Find where the given text appears and provide that cell's center as (x, y) coordinate. 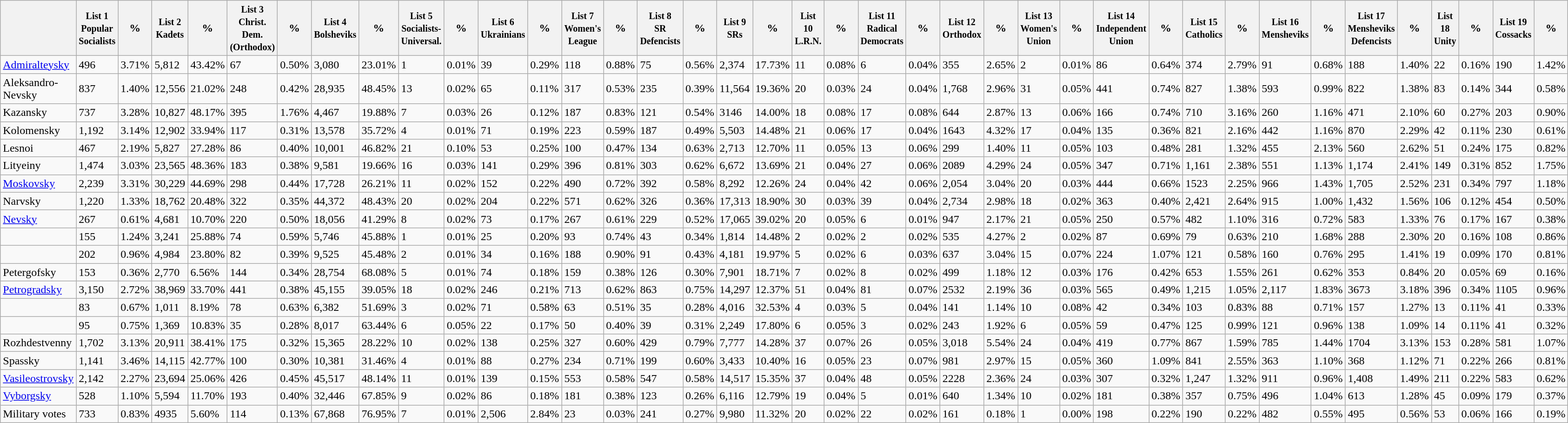
392 (660, 183)
0.66% (1166, 183)
36 (1039, 290)
Admiralteysky (38, 65)
45,517 (335, 378)
867 (1204, 343)
65 (503, 88)
11.32% (773, 414)
48.45% (379, 88)
31.46% (379, 361)
571 (583, 201)
455 (1285, 148)
30 (808, 201)
118 (583, 65)
261 (1285, 272)
1,705 (1371, 183)
0.24% (1476, 148)
327 (583, 343)
4.29% (1001, 166)
368 (1371, 361)
20,911 (170, 343)
48.17% (207, 113)
Kolomensky (38, 130)
10.70% (207, 219)
490 (583, 183)
50 (583, 325)
495 (1371, 414)
0.88% (620, 65)
1,432 (1371, 201)
14.28% (773, 343)
4.27% (1001, 236)
2,117 (1285, 290)
10.83% (207, 325)
0.68% (1328, 65)
0.33% (1551, 308)
139 (503, 378)
60 (1445, 113)
10,381 (335, 361)
17.80% (773, 325)
911 (1285, 378)
List 8SRDefencists (660, 28)
5,827 (170, 148)
4,984 (170, 254)
75 (660, 65)
18.90% (773, 201)
863 (660, 290)
0.00% (1077, 414)
48.36% (207, 166)
45,155 (335, 290)
785 (1285, 343)
8,292 (735, 183)
1.92% (1001, 325)
288 (1371, 236)
2.55% (1242, 361)
0.55% (1328, 414)
1.56% (1415, 201)
78 (252, 308)
43 (660, 236)
3.03% (135, 166)
161 (962, 414)
10,001 (335, 148)
157 (1371, 308)
1,141 (97, 361)
48.14% (379, 378)
10.40% (773, 361)
Petergofsky (38, 272)
0.45% (295, 378)
106 (1445, 201)
1,768 (962, 88)
0.51% (620, 308)
List 19Cossacks (1513, 28)
1.75% (1551, 166)
1.44% (1328, 343)
797 (1513, 183)
1.04% (1328, 396)
5.60% (207, 414)
List 12Orthodox (962, 28)
32.53% (773, 308)
0.54% (700, 113)
3.16% (1242, 113)
426 (252, 378)
14,115 (170, 361)
30,229 (170, 183)
0.52% (700, 219)
4935 (170, 414)
5,594 (170, 396)
117 (252, 130)
0.10% (461, 148)
241 (660, 414)
2,713 (735, 148)
429 (660, 343)
3.14% (135, 130)
3,241 (170, 236)
0.69% (1166, 236)
126 (660, 272)
0.15% (545, 378)
48.43% (379, 201)
176 (1122, 272)
2,421 (1204, 201)
454 (1513, 201)
135 (1122, 130)
1,174 (1371, 166)
307 (1122, 378)
4,467 (335, 113)
List 2Kadets (170, 28)
List 10L.R.N. (808, 28)
39.05% (379, 290)
0.44% (295, 183)
235 (660, 88)
326 (660, 201)
45 (1445, 396)
198 (1122, 414)
3.31% (135, 183)
45.48% (379, 254)
76 (1445, 219)
7,901 (735, 272)
1,369 (170, 325)
14.00% (773, 113)
281 (1204, 148)
0.20% (545, 236)
4.32% (1001, 130)
14 (1445, 325)
317 (583, 88)
322 (252, 201)
87 (1122, 236)
0.53% (620, 88)
360 (1122, 361)
1704 (1371, 343)
2.98% (1001, 201)
67 (252, 65)
28.22% (379, 343)
25.88% (207, 236)
List 17MensheviksDefencists (1371, 28)
553 (583, 378)
2,374 (735, 65)
73 (503, 219)
2.84% (545, 414)
852 (1513, 166)
0.48% (1166, 148)
374 (1204, 65)
5,503 (735, 130)
1,220 (97, 201)
31 (1039, 88)
14,297 (735, 290)
125 (1204, 325)
1.76% (295, 113)
1,814 (735, 236)
67.85% (379, 396)
2,506 (503, 414)
3673 (1371, 290)
Narvsky (38, 201)
Vyborgsky (38, 396)
38,969 (170, 290)
528 (97, 396)
2228 (962, 378)
1643 (962, 130)
2.17% (1001, 219)
535 (962, 236)
1.42% (1551, 65)
170 (1513, 254)
13.69% (773, 166)
822 (1371, 88)
2.52% (1415, 183)
1,192 (97, 130)
Rozhdestvenny (38, 343)
2,249 (735, 325)
355 (962, 65)
39.02% (773, 219)
357 (1204, 396)
27.28% (207, 148)
203 (1513, 113)
499 (962, 272)
69 (1513, 272)
1,161 (1204, 166)
33.94% (207, 130)
27 (882, 166)
2,770 (170, 272)
613 (1371, 396)
21.02% (207, 88)
17,313 (735, 201)
3,433 (735, 361)
44.69% (207, 183)
3.28% (135, 113)
1,702 (97, 343)
160 (1285, 254)
List 9SRs (735, 28)
560 (1371, 148)
7,777 (735, 343)
644 (962, 113)
List 5Socialists-Universal. (421, 28)
1.12% (1415, 361)
229 (660, 219)
0.64% (1166, 65)
108 (1513, 236)
149 (1445, 166)
15,365 (335, 343)
2.30% (1415, 236)
List 3Christ. Dem.(Orthodox) (252, 28)
837 (97, 88)
2.16% (1242, 130)
63 (583, 308)
167 (1513, 219)
8.19% (207, 308)
444 (1122, 183)
2.96% (1001, 88)
23,565 (170, 166)
2.10% (1415, 113)
467 (97, 148)
0.79% (700, 343)
0.76% (1328, 254)
2.36% (1001, 378)
1105 (1513, 290)
551 (1285, 166)
152 (503, 183)
710 (1204, 113)
2.41% (1415, 166)
1.68% (1328, 236)
733 (97, 414)
193 (252, 396)
20.48% (207, 201)
471 (1371, 113)
134 (660, 148)
Petrogradsky (38, 290)
List 11RadicalDemocrats (882, 28)
223 (583, 130)
347 (1122, 166)
1,215 (1204, 290)
2.97% (1001, 361)
14,517 (735, 378)
248 (252, 88)
1.24% (135, 236)
19.66% (379, 166)
51.69% (379, 308)
68.08% (379, 272)
179 (1513, 396)
79 (1204, 236)
144 (252, 272)
12.70% (773, 148)
26.21% (379, 183)
List 4Bolsheviks (335, 28)
1.55% (1242, 272)
33.70% (207, 290)
183 (252, 166)
List 6Ukrainians (503, 28)
2.72% (135, 290)
List 18Unity (1445, 28)
947 (962, 219)
1.43% (1328, 183)
155 (97, 236)
234 (583, 361)
199 (660, 361)
28,754 (335, 272)
981 (962, 361)
18,762 (170, 201)
0.77% (1166, 343)
List 15Catholics (1204, 28)
295 (1371, 254)
2,734 (962, 201)
3.46% (135, 361)
0.82% (1551, 148)
637 (962, 254)
2.13% (1328, 148)
12 (1039, 272)
5,746 (335, 236)
737 (97, 113)
0.86% (1551, 236)
67,868 (335, 414)
230 (1513, 130)
0.43% (700, 254)
0.35% (295, 201)
6,672 (735, 166)
1.05% (1242, 290)
2.25% (1242, 183)
202 (97, 254)
11.70% (207, 396)
1523 (1204, 183)
1,408 (1371, 378)
1.13% (1328, 166)
34 (503, 254)
3.18% (1415, 290)
547 (660, 378)
266 (1513, 361)
344 (1513, 88)
59 (1122, 325)
3,080 (335, 65)
2.27% (135, 378)
38.41% (207, 343)
4,181 (735, 254)
3146 (735, 113)
159 (583, 272)
Spassky (38, 361)
6,382 (335, 308)
32,446 (335, 396)
581 (1513, 343)
19.88% (379, 113)
2,142 (97, 378)
2.87% (1001, 113)
19.36% (773, 88)
0.14% (1476, 88)
28,935 (335, 88)
93 (583, 236)
1.34% (1001, 396)
915 (1285, 201)
Aleksandro-Nevsky (38, 88)
25.06% (207, 378)
2532 (962, 290)
19.97% (773, 254)
List 13Women'sUnion (1039, 28)
9 (421, 396)
0.84% (1415, 272)
2.79% (1242, 65)
35.72% (379, 130)
2.65% (1001, 65)
123 (660, 396)
220 (252, 219)
0.67% (135, 308)
966 (1285, 183)
653 (1204, 272)
17,728 (335, 183)
298 (252, 183)
25 (503, 236)
2,054 (962, 183)
23.01% (379, 65)
2.64% (1242, 201)
1.00% (1328, 201)
3,018 (962, 343)
316 (1285, 219)
827 (1204, 88)
299 (962, 148)
260 (1285, 113)
250 (1122, 219)
565 (1122, 290)
9,581 (335, 166)
1,474 (97, 166)
17.73% (773, 65)
44,372 (335, 201)
95 (97, 325)
353 (1371, 272)
210 (1285, 236)
5.54% (1001, 343)
6,116 (735, 396)
12.26% (773, 183)
1.49% (1415, 378)
Lesnoi (38, 148)
Military votes (38, 414)
114 (252, 414)
List 14IndependentUnion (1122, 28)
2,239 (97, 183)
2089 (962, 166)
2.62% (1415, 148)
243 (962, 325)
Lityeiny (38, 166)
1.14% (1001, 308)
1.27% (1415, 308)
1,011 (170, 308)
3,150 (97, 290)
0.37% (1551, 396)
204 (503, 201)
2.38% (1242, 166)
5,812 (170, 65)
12.79% (773, 396)
4,681 (170, 219)
870 (1371, 130)
Vasileostrovsky (38, 378)
List 7Women'sLeague (583, 28)
419 (1122, 343)
713 (583, 290)
41.29% (379, 219)
593 (1285, 88)
9,525 (335, 254)
Moskovsky (38, 183)
8,017 (335, 325)
1.83% (1328, 290)
1.41% (1415, 254)
12,556 (170, 88)
17,065 (735, 219)
395 (252, 113)
12.37% (773, 290)
List 1PopularSocialists (97, 28)
2.29% (1415, 130)
43.42% (207, 65)
231 (1445, 183)
0.21% (545, 290)
Nevsky (38, 219)
246 (503, 290)
13,578 (335, 130)
12,902 (170, 130)
6.56% (207, 272)
46.82% (379, 148)
63.44% (379, 325)
1,247 (1204, 378)
303 (660, 166)
0.13% (295, 414)
0.26% (700, 396)
23.80% (207, 254)
1.28% (1415, 396)
9,980 (735, 414)
442 (1285, 130)
18.71% (773, 272)
76.95% (379, 414)
42.77% (207, 361)
224 (1122, 254)
0.57% (1166, 219)
4,016 (735, 308)
841 (1204, 361)
15.35% (773, 378)
48 (882, 378)
23,694 (170, 378)
821 (1204, 130)
45.88% (379, 236)
List 16Mensheviks (1285, 28)
3.71% (135, 65)
10,827 (170, 113)
81 (882, 290)
Kazansky (38, 113)
640 (962, 396)
11,564 (735, 88)
18,056 (335, 219)
82 (252, 254)
1.59% (1242, 343)
211 (1445, 378)
